Capture the cell that displays the provided text and extract its [X, Y] central coordinate. 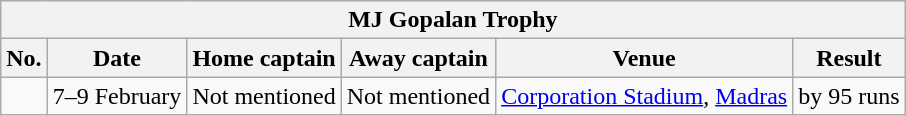
Result [849, 58]
MJ Gopalan Trophy [453, 20]
7–9 February [117, 96]
No. [24, 58]
Venue [644, 58]
Corporation Stadium, Madras [644, 96]
Away captain [418, 58]
Home captain [264, 58]
Date [117, 58]
by 95 runs [849, 96]
